Return [x, y] of the center of cell containing provided text 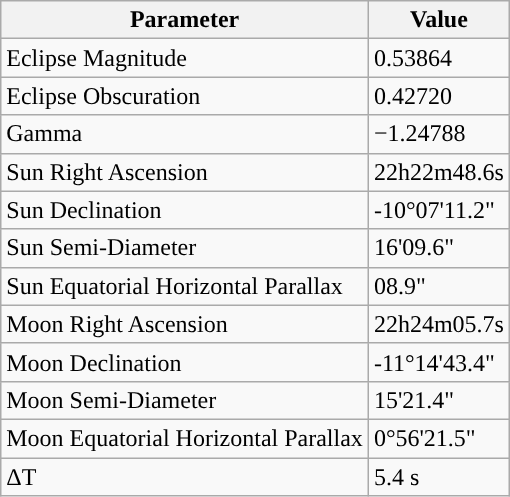
Moon Semi-Diameter [185, 400]
Eclipse Obscuration [185, 96]
0°56'21.5" [438, 438]
Value [438, 20]
Moon Right Ascension [185, 324]
Moon Equatorial Horizontal Parallax [185, 438]
-11°14'43.4" [438, 362]
Parameter [185, 20]
Moon Declination [185, 362]
Gamma [185, 134]
08.9" [438, 286]
−1.24788 [438, 134]
16'09.6" [438, 248]
Sun Equatorial Horizontal Parallax [185, 286]
0.53864 [438, 58]
Sun Semi-Diameter [185, 248]
Sun Declination [185, 210]
0.42720 [438, 96]
Eclipse Magnitude [185, 58]
15'21.4" [438, 400]
ΔT [185, 477]
-10°07'11.2" [438, 210]
Sun Right Ascension [185, 172]
5.4 s [438, 477]
22h22m48.6s [438, 172]
22h24m05.7s [438, 324]
